Identify which cell holds the provided text, then report its (X, Y) central coordinate. 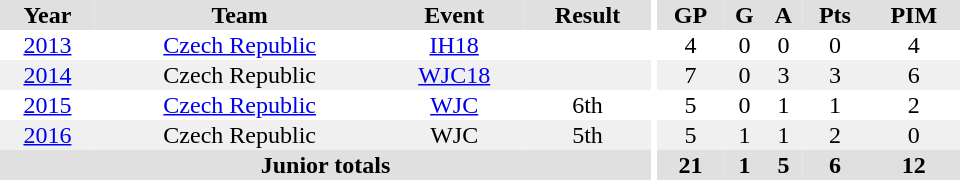
Team (240, 15)
G (744, 15)
IH18 (454, 45)
Year (48, 15)
A (784, 15)
Result (588, 15)
6th (588, 105)
2013 (48, 45)
5th (588, 135)
7 (691, 75)
PIM (914, 15)
2016 (48, 135)
Junior totals (326, 165)
Pts (834, 15)
Event (454, 15)
WJC18 (454, 75)
2015 (48, 105)
21 (691, 165)
2014 (48, 75)
GP (691, 15)
12 (914, 165)
